Locate the cell with the specified text and output its [X, Y] center coordinate. 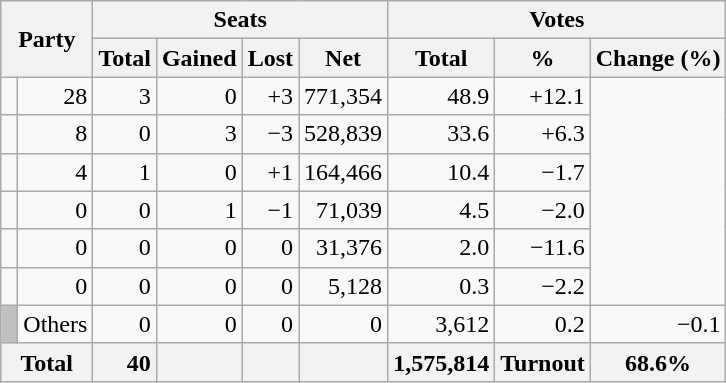
Seats [240, 20]
−11.6 [543, 248]
48.9 [442, 96]
Party [47, 39]
+1 [270, 172]
−1 [270, 210]
528,839 [344, 134]
−2.2 [543, 286]
3,612 [442, 324]
71,039 [344, 210]
28 [56, 96]
0.2 [543, 324]
164,466 [344, 172]
−3 [270, 134]
8 [56, 134]
31,376 [344, 248]
5,128 [344, 286]
33.6 [442, 134]
40 [125, 362]
Votes [557, 20]
68.6% [658, 362]
0.3 [442, 286]
−1.7 [543, 172]
+6.3 [543, 134]
4.5 [442, 210]
+12.1 [543, 96]
+3 [270, 96]
Change (%) [658, 58]
% [543, 58]
2.0 [442, 248]
771,354 [344, 96]
10.4 [442, 172]
Turnout [543, 362]
1,575,814 [442, 362]
Net [344, 58]
Lost [270, 58]
−2.0 [543, 210]
−0.1 [658, 324]
Gained [199, 58]
4 [56, 172]
Others [56, 324]
